Output the [X, Y] coordinate of the center of the cell containing the given text.  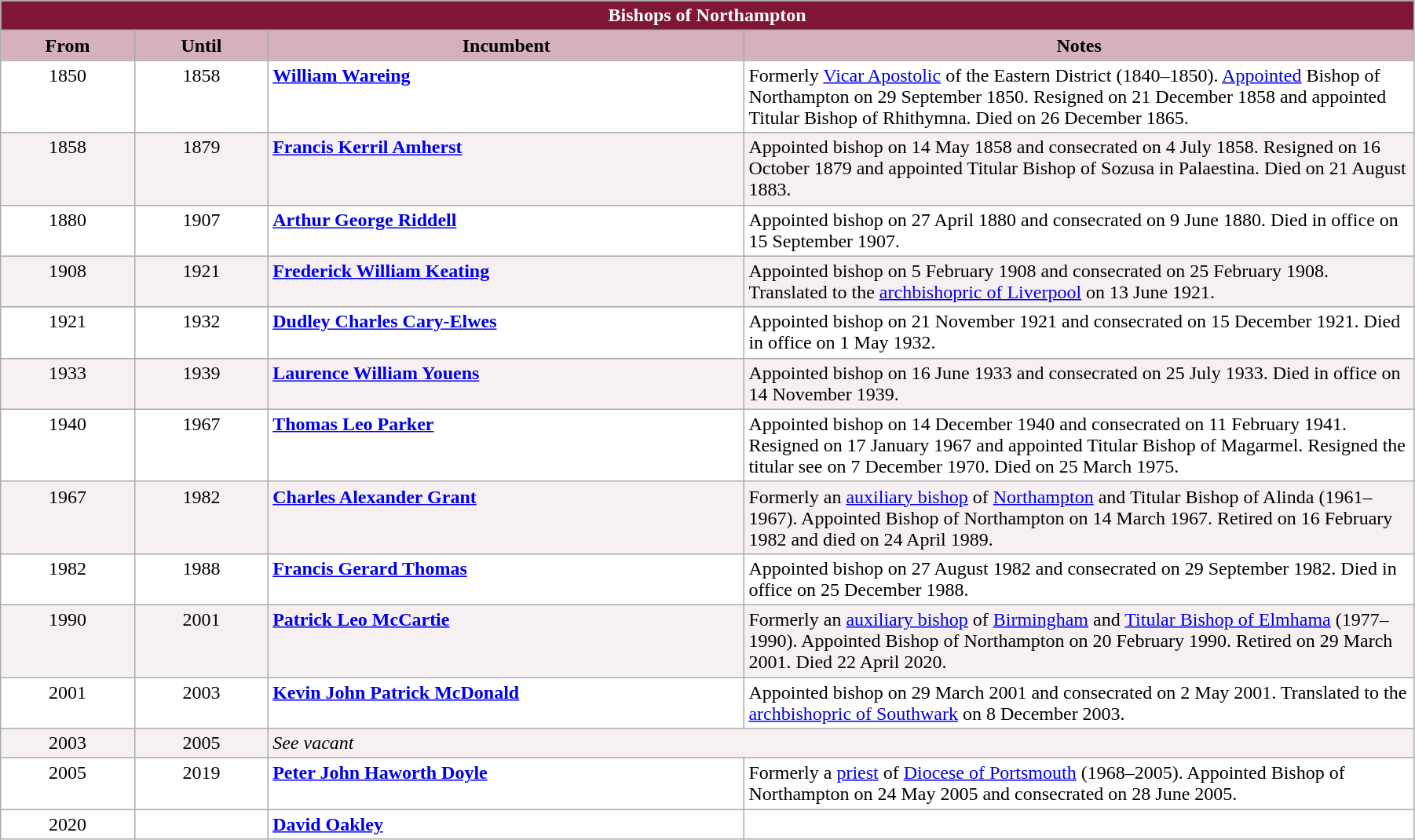
Charles Alexander Grant [506, 517]
Appointed bishop on 27 April 1880 and consecrated on 9 June 1880. Died in office on 15 September 1907. [1079, 231]
2020 [68, 824]
Patrick Leo McCartie [506, 641]
Incumbent [506, 46]
See vacant [842, 743]
1988 [201, 579]
William Wareing [506, 97]
1990 [68, 641]
1908 [68, 281]
1932 [201, 333]
Frederick William Keating [506, 281]
Appointed bishop on 5 February 1908 and consecrated on 25 February 1908. Translated to the archbishopric of Liverpool on 13 June 1921. [1079, 281]
Dudley Charles Cary-Elwes [506, 333]
Arthur George Riddell [506, 231]
Appointed bishop on 16 June 1933 and consecrated on 25 July 1933. Died in office on 14 November 1939. [1079, 383]
Formerly a priest of Diocese of Portsmouth (1968–2005). Appointed Bishop of Northampton on 24 May 2005 and consecrated on 28 June 2005. [1079, 783]
Appointed bishop on 29 March 2001 and consecrated on 2 May 2001. Translated to the archbishopric of Southwark on 8 December 2003. [1079, 702]
1940 [68, 445]
1850 [68, 97]
1879 [201, 169]
Bishops of Northampton [707, 16]
Until [201, 46]
Laurence William Youens [506, 383]
1939 [201, 383]
David Oakley [506, 824]
1880 [68, 231]
Peter John Haworth Doyle [506, 783]
Appointed bishop on 21 November 1921 and consecrated on 15 December 1921. Died in office on 1 May 1932. [1079, 333]
Thomas Leo Parker [506, 445]
Francis Gerard Thomas [506, 579]
From [68, 46]
2019 [201, 783]
Appointed bishop on 27 August 1982 and consecrated on 29 September 1982. Died in office on 25 December 1988. [1079, 579]
Francis Kerril Amherst [506, 169]
1933 [68, 383]
Kevin John Patrick McDonald [506, 702]
Notes [1079, 46]
1907 [201, 231]
